Search for the cell housing the specified text and yield its (x, y) center coordinate. 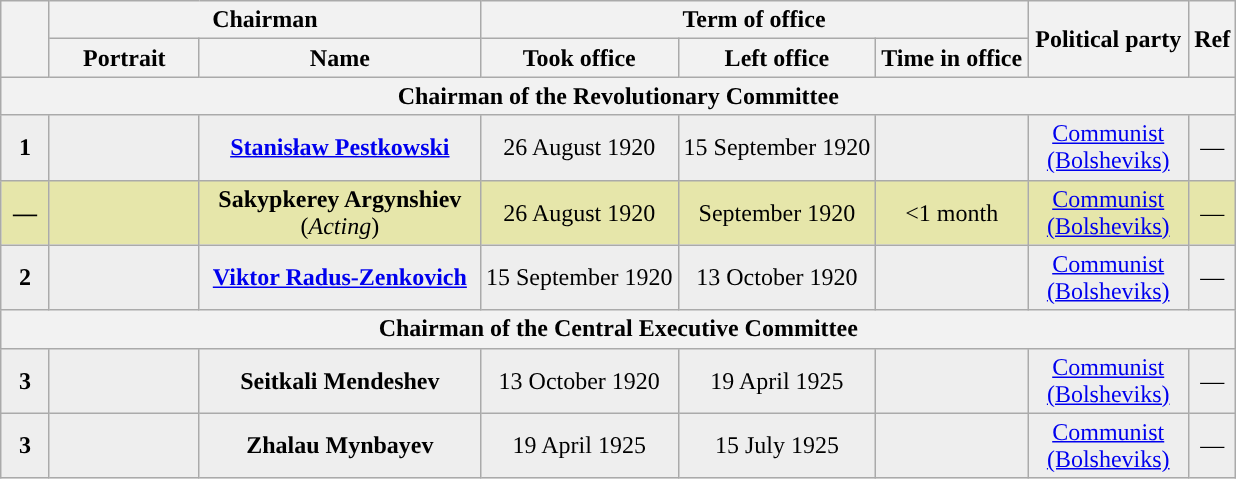
Left office (777, 58)
Took office (579, 58)
Sakypkerey Argynshiev (Acting) (340, 212)
<1 month (952, 212)
Seitkali Mendeshev (340, 380)
Ref (1212, 39)
Chairman of the Revolutionary Committee (618, 96)
Name (340, 58)
Term of office (754, 20)
Chairman (264, 20)
Portrait (124, 58)
Stanisław Pestkowski (340, 148)
September 1920 (777, 212)
Political party (1108, 39)
Chairman of the Central Executive Committee (618, 329)
1 (26, 148)
15 July 1925 (777, 446)
2 (26, 278)
Zhalau Mynbayev (340, 446)
Viktor Radus-Zenkovich (340, 278)
Time in office (952, 58)
